Locate the cell with the specified text and output its [x, y] center coordinate. 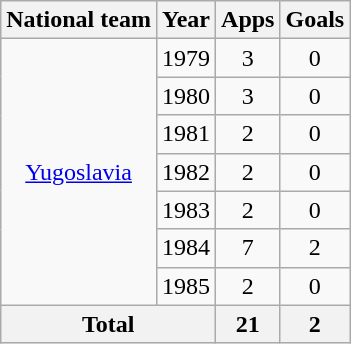
1985 [186, 286]
Goals [315, 20]
1982 [186, 172]
21 [248, 324]
Year [186, 20]
Yugoslavia [79, 172]
1983 [186, 210]
Total [108, 324]
1980 [186, 96]
1984 [186, 248]
1979 [186, 58]
National team [79, 20]
7 [248, 248]
Apps [248, 20]
1981 [186, 134]
